Capture the cell that displays the provided text and extract its (X, Y) central coordinate. 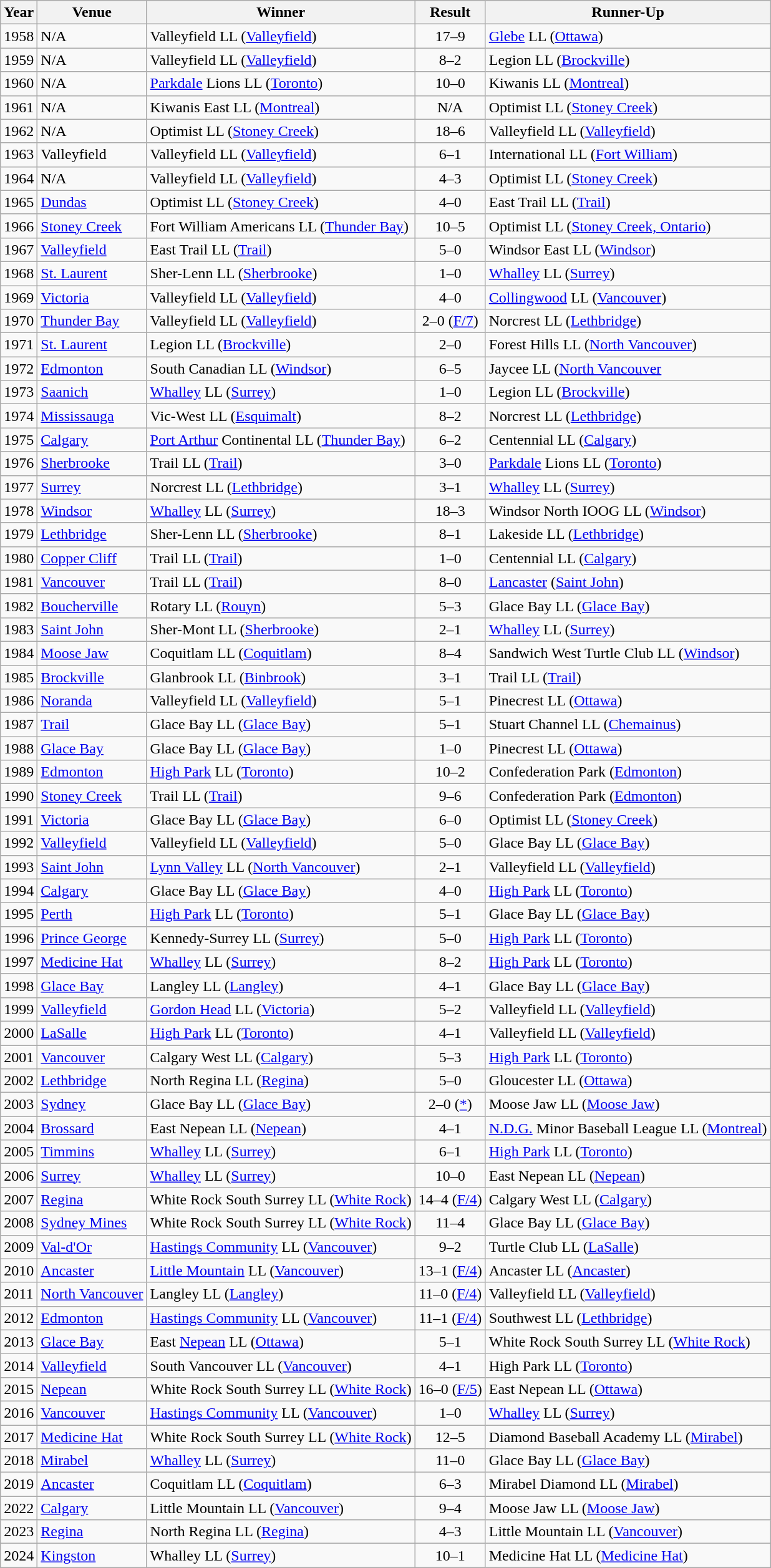
Mirabel Diamond LL (Mirabel) (628, 1484)
North Vancouver (92, 1294)
1994 (19, 891)
Fort William Americans LL (Thunder Bay) (281, 226)
1983 (19, 629)
10–2 (450, 772)
Lakeside LL (Lethbridge) (628, 535)
Lynn Valley LL (North Vancouver) (281, 867)
Copper Cliff (92, 558)
Kiwanis East LL (Montreal) (281, 107)
1960 (19, 84)
2006 (19, 1176)
Jaycee LL (North Vancouver (628, 369)
1989 (19, 772)
1982 (19, 606)
1969 (19, 298)
1977 (19, 487)
1965 (19, 202)
Rotary LL (Rouyn) (281, 606)
1992 (19, 843)
Windsor North IOOG LL (Windsor) (628, 511)
Collingwood LL (Vancouver) (628, 298)
1972 (19, 369)
6–0 (450, 820)
8–1 (450, 535)
Prince George (92, 938)
Diamond Baseball Academy LL (Mirabel) (628, 1436)
Lancaster (Saint John) (628, 582)
2–0 (450, 345)
1995 (19, 914)
South Canadian LL (Windsor) (281, 369)
2011 (19, 1294)
12–5 (450, 1436)
11–0 (F/4) (450, 1294)
Turtle Club LL (LaSalle) (628, 1247)
1964 (19, 178)
Southwest LL (Lethbridge) (628, 1318)
Brockville (92, 677)
1987 (19, 725)
2009 (19, 1247)
10–1 (450, 1556)
Glebe LL (Ottawa) (628, 36)
Port Arthur Continental LL (Thunder Bay) (281, 440)
9–6 (450, 796)
1967 (19, 249)
1975 (19, 440)
11–4 (450, 1223)
Mirabel (92, 1461)
13–1 (F/4) (450, 1270)
2000 (19, 1033)
Result (450, 12)
Sherbrooke (92, 463)
8–0 (450, 582)
Gloucester LL (Ottawa) (628, 1081)
Optimist LL (Stoney Creek, Ontario) (628, 226)
Runner-Up (628, 12)
9–4 (450, 1508)
1979 (19, 535)
10–5 (450, 226)
1990 (19, 796)
5–2 (450, 1009)
1958 (19, 36)
16–0 (F/5) (450, 1389)
1996 (19, 938)
N.D.G. Minor Baseball League LL (Montreal) (628, 1128)
2022 (19, 1508)
Kennedy-Surrey LL (Surrey) (281, 938)
9–2 (450, 1247)
Ancaster LL (Ancaster) (628, 1270)
6–3 (450, 1484)
2008 (19, 1223)
1974 (19, 416)
2–0 (*) (450, 1105)
1959 (19, 60)
Timmins (92, 1152)
Noranda (92, 701)
Boucherville (92, 606)
Trail (92, 725)
1976 (19, 463)
Kiwanis LL (Montreal) (628, 84)
2004 (19, 1128)
Gordon Head LL (Victoria) (281, 1009)
1963 (19, 155)
Mississauga (92, 416)
Thunder Bay (92, 321)
1997 (19, 962)
1985 (19, 677)
South Vancouver LL (Vancouver) (281, 1365)
Sandwich West Turtle Club LL (Windsor) (628, 653)
1962 (19, 131)
2016 (19, 1413)
Sher-Mont LL (Sherbrooke) (281, 629)
1984 (19, 653)
18–3 (450, 511)
1968 (19, 273)
3–0 (450, 463)
2015 (19, 1389)
Stuart Channel LL (Chemainus) (628, 725)
International LL (Fort William) (628, 155)
2007 (19, 1199)
1986 (19, 701)
Dundas (92, 202)
2003 (19, 1105)
Sydney (92, 1105)
Sydney Mines (92, 1223)
Year (19, 12)
2018 (19, 1461)
2002 (19, 1081)
1961 (19, 107)
1991 (19, 820)
2001 (19, 1057)
Nepean (92, 1389)
Winner (281, 12)
2010 (19, 1270)
2013 (19, 1342)
1993 (19, 867)
2024 (19, 1556)
Windsor East LL (Windsor) (628, 249)
Forest Hills LL (North Vancouver) (628, 345)
Val-d'Or (92, 1247)
2–0 (F/7) (450, 321)
2014 (19, 1365)
Glanbrook LL (Binbrook) (281, 677)
Brossard (92, 1128)
1988 (19, 748)
Venue (92, 12)
2005 (19, 1152)
1980 (19, 558)
1999 (19, 1009)
2017 (19, 1436)
1998 (19, 985)
8–4 (450, 653)
11–0 (450, 1461)
2019 (19, 1484)
Vic-West LL (Esquimalt) (281, 416)
6–5 (450, 369)
1978 (19, 511)
1981 (19, 582)
Kingston (92, 1556)
Windsor (92, 511)
17–9 (450, 36)
1973 (19, 392)
18–6 (450, 131)
Saanich (92, 392)
Perth (92, 914)
1966 (19, 226)
1971 (19, 345)
Moose Jaw (92, 653)
2012 (19, 1318)
11–1 (F/4) (450, 1318)
1970 (19, 321)
LaSalle (92, 1033)
14–4 (F/4) (450, 1199)
Medicine Hat LL (Medicine Hat) (628, 1556)
2023 (19, 1532)
6–2 (450, 440)
